Pinpoint the cell where the given text exists, returning its [X, Y] midpoint coordinate. 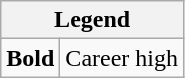
Legend [92, 20]
Bold [30, 58]
Career high [122, 58]
